Capture the cell that displays the provided text and extract its (X, Y) central coordinate. 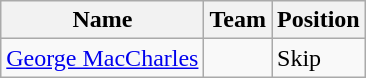
Name (102, 20)
George MacCharles (102, 58)
Team (238, 20)
Skip (319, 58)
Position (319, 20)
